Return [X, Y] of the center of cell containing provided text 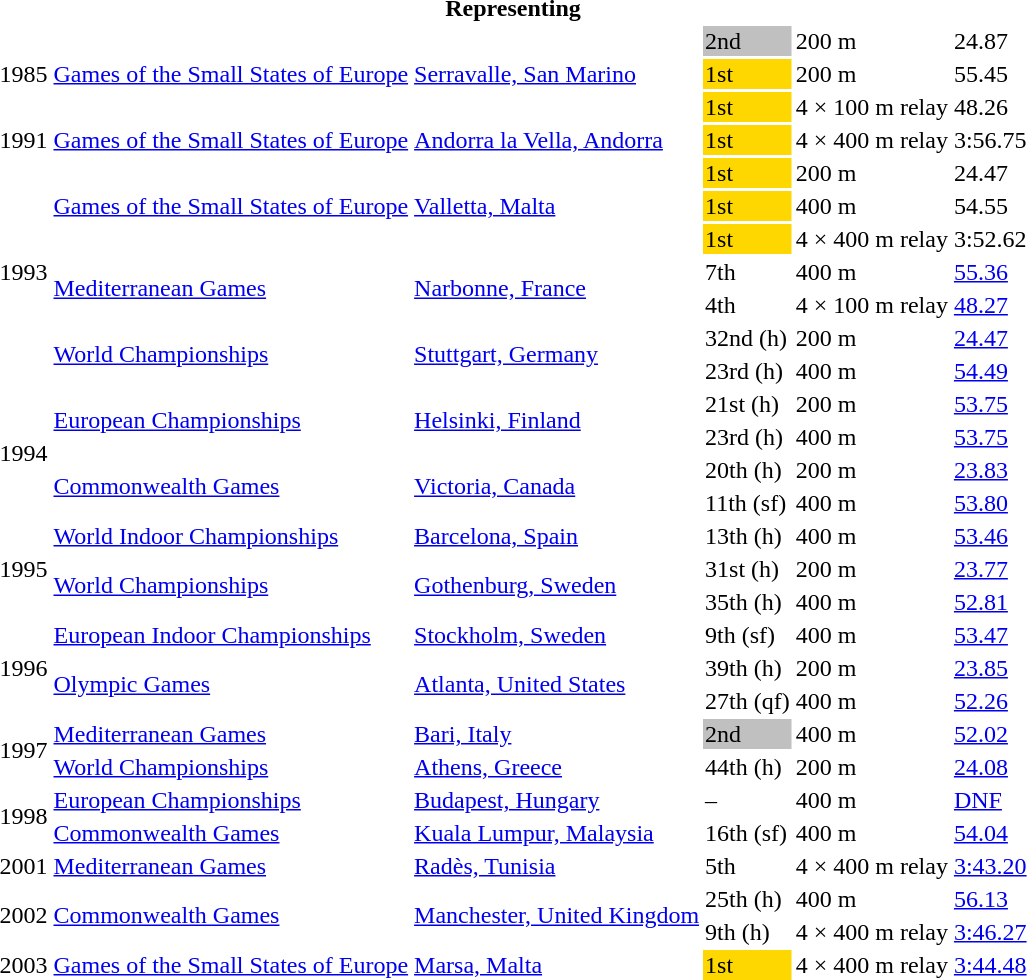
39th (h) [748, 668]
Athens, Greece [557, 767]
World Indoor Championships [231, 536]
13th (h) [748, 536]
32nd (h) [748, 338]
Kuala Lumpur, Malaysia [557, 833]
9th (h) [748, 932]
Narbonne, France [557, 288]
Radès, Tunisia [557, 866]
Manchester, United Kingdom [557, 916]
Valletta, Malta [557, 206]
9th (sf) [748, 635]
Atlanta, United States [557, 684]
Victoria, Canada [557, 486]
European Indoor Championships [231, 635]
Olympic Games [231, 684]
Stuttgart, Germany [557, 354]
44th (h) [748, 767]
5th [748, 866]
27th (qf) [748, 701]
Marsa, Malta [557, 965]
21st (h) [748, 404]
20th (h) [748, 470]
Gothenburg, Sweden [557, 586]
4th [748, 305]
11th (sf) [748, 503]
Bari, Italy [557, 734]
– [748, 800]
7th [748, 272]
16th (sf) [748, 833]
Budapest, Hungary [557, 800]
25th (h) [748, 899]
Stockholm, Sweden [557, 635]
31st (h) [748, 569]
Barcelona, Spain [557, 536]
Serravalle, San Marino [557, 74]
Andorra la Vella, Andorra [557, 140]
35th (h) [748, 602]
Helsinki, Finland [557, 420]
